Provide the [X, Y] coordinate of the cell's center where the given text is located.  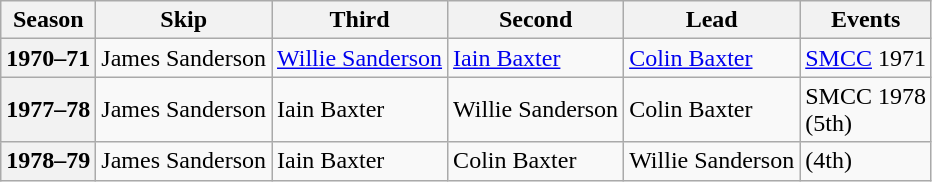
Season [48, 20]
Lead [712, 20]
1970–71 [48, 58]
1977–78 [48, 110]
1978–79 [48, 161]
Second [536, 20]
SMCC 1971 [866, 58]
SMCC 1978 (5th) [866, 110]
Third [360, 20]
(4th) [866, 161]
Events [866, 20]
Skip [184, 20]
